Determine the [x, y] coordinate at the center of the cell enclosing the given text.  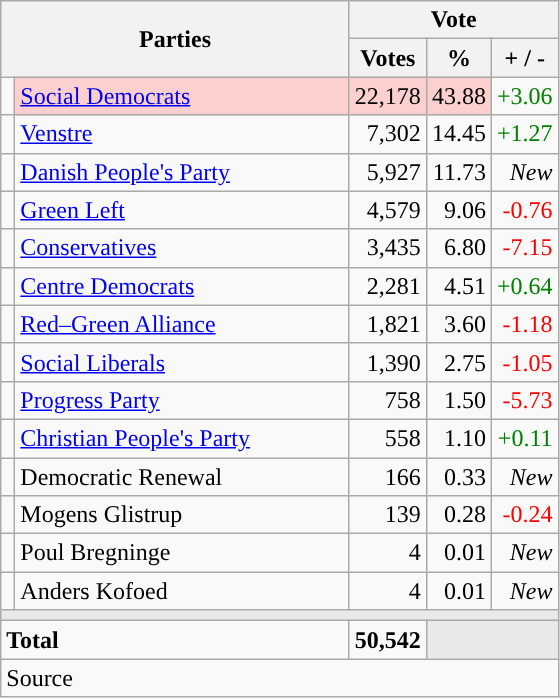
0.28 [458, 515]
Mogens Glistrup [182, 515]
Progress Party [182, 400]
0.33 [458, 477]
14.45 [458, 134]
11.73 [458, 172]
6.80 [458, 248]
Christian People's Party [182, 438]
9.06 [458, 210]
Centre Democrats [182, 286]
22,178 [388, 96]
Vote [454, 20]
1.50 [458, 400]
+0.11 [524, 438]
139 [388, 515]
3,435 [388, 248]
Votes [388, 58]
+3.06 [524, 96]
3.60 [458, 324]
+0.64 [524, 286]
% [458, 58]
+ / - [524, 58]
2,281 [388, 286]
50,542 [388, 640]
43.88 [458, 96]
5,927 [388, 172]
Parties [176, 39]
Total [176, 640]
+1.27 [524, 134]
Conservatives [182, 248]
-0.76 [524, 210]
Venstre [182, 134]
Social Democrats [182, 96]
1.10 [458, 438]
7,302 [388, 134]
Anders Kofoed [182, 591]
558 [388, 438]
Poul Bregninge [182, 553]
-1.18 [524, 324]
Red–Green Alliance [182, 324]
Social Liberals [182, 362]
Danish People's Party [182, 172]
2.75 [458, 362]
-5.73 [524, 400]
-7.15 [524, 248]
Green Left [182, 210]
Source [280, 678]
1,821 [388, 324]
1,390 [388, 362]
758 [388, 400]
-0.24 [524, 515]
4,579 [388, 210]
4.51 [458, 286]
166 [388, 477]
-1.05 [524, 362]
Democratic Renewal [182, 477]
